Extract the [x, y] coordinate from the center of the cell holding the provided text.  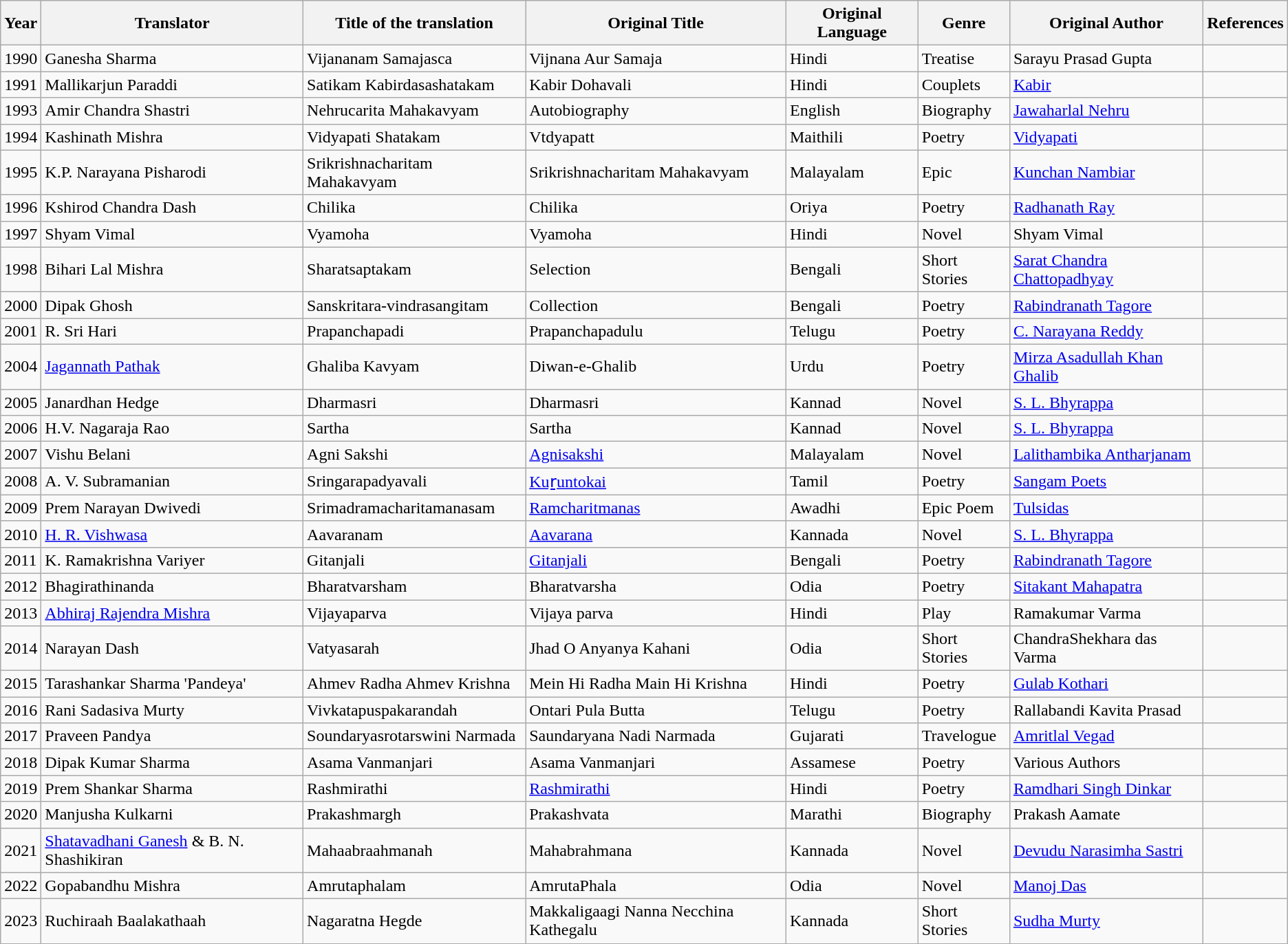
Genre [963, 23]
Vidyapati [1106, 137]
Original Author [1106, 23]
Vivkatapuspakarandah [414, 710]
Vtdyapatt [656, 137]
Sanskritara-vindrasangitam [414, 305]
Original Language [852, 23]
AmrutaPhala [656, 886]
Ontari Pula Butta [656, 710]
Prem Shankar Sharma [172, 789]
Ramcharitmanas [656, 508]
Tarashankar Sharma 'Pandeya' [172, 684]
Assamese [852, 762]
Tulsidas [1106, 508]
2019 [21, 789]
Makkaligaagi Nanna Necchina Kathegalu [656, 921]
Vijayaparva [414, 613]
2009 [21, 508]
Kabir Dohavali [656, 85]
Play [963, 613]
H.V. Nagaraja Rao [172, 429]
Jawaharlal Nehru [1106, 111]
2010 [21, 534]
Couplets [963, 85]
Treatise [963, 58]
Kabir [1106, 85]
Collection [656, 305]
Travelogue [963, 736]
1991 [21, 85]
Praveen Pandya [172, 736]
2018 [21, 762]
Epic Poem [963, 508]
2004 [21, 366]
2015 [21, 684]
Rallabandi Kavita Prasad [1106, 710]
Satikam Kabirdasashatakam [414, 85]
1995 [21, 172]
1993 [21, 111]
Vijaya parva [656, 613]
Mallikarjun Paraddi [172, 85]
Various Authors [1106, 762]
ChandraShekhara das Varma [1106, 648]
2022 [21, 886]
2012 [21, 586]
2014 [21, 648]
1998 [21, 270]
Rani Sadasiva Murty [172, 710]
Marathi [852, 815]
Vatyasarah [414, 648]
2020 [21, 815]
Bharatvarsham [414, 586]
Dipak Kumar Sharma [172, 762]
1990 [21, 58]
Ramdhari Singh Dinkar [1106, 789]
Janardhan Hedge [172, 403]
2013 [21, 613]
K.P. Narayana Pisharodi [172, 172]
Prakashmargh [414, 815]
Prapanchapadulu [656, 331]
Prapanchapadi [414, 331]
Bihari Lal Mishra [172, 270]
Gujarati [852, 736]
Year [21, 23]
Sitakant Mahapatra [1106, 586]
Ghaliba Kavyam [414, 366]
Mahabrahmana [656, 850]
Gulab Kothari [1106, 684]
Vijananam Samajasca [414, 58]
Agni Sakshi [414, 455]
1997 [21, 234]
Manjusha Kulkarni [172, 815]
2021 [21, 850]
2016 [21, 710]
Aavaranam [414, 534]
Sarayu Prasad Gupta [1106, 58]
Ramakumar Varma [1106, 613]
Epic [963, 172]
Soundaryasrotarswini Narmada [414, 736]
Abhiraj Rajendra Mishra [172, 613]
C. Narayana Reddy [1106, 331]
Bhagirathinanda [172, 586]
A. V. Subramanian [172, 482]
Sarat Chandra Chattopadhyay [1106, 270]
Amir Chandra Shastri [172, 111]
2006 [21, 429]
English [852, 111]
Prem Narayan Dwivedi [172, 508]
References [1245, 23]
Sangam Poets [1106, 482]
Jhad O Anyanya Kahani [656, 648]
Ganesha Sharma [172, 58]
Vishu Belani [172, 455]
Sharatsaptakam [414, 270]
Devudu Narasimha Sastri [1106, 850]
1996 [21, 208]
Awadhi [852, 508]
Aavarana [656, 534]
2007 [21, 455]
Vijnana Aur Samaja [656, 58]
Amritlal Vegad [1106, 736]
Amrutaphalam [414, 886]
Maithili [852, 137]
Translator [172, 23]
Kunchan Nambiar [1106, 172]
Radhanath Ray [1106, 208]
Autobiography [656, 111]
Agnisakshi [656, 455]
Title of the translation [414, 23]
Jagannath Pathak [172, 366]
Tamil [852, 482]
Urdu [852, 366]
2011 [21, 560]
2001 [21, 331]
2000 [21, 305]
Sudha Murty [1106, 921]
Saundaryana Nadi Narmada [656, 736]
Dipak Ghosh [172, 305]
Mein Hi Radha Main Hi Krishna [656, 684]
Kashinath Mishra [172, 137]
Srimadramacharitamanasam [414, 508]
Nagaratna Hegde [414, 921]
2005 [21, 403]
Original Title [656, 23]
Diwan-e-Ghalib [656, 366]
Kuṟuntokai [656, 482]
H. R. Vishwasa [172, 534]
Mirza Asadullah Khan Ghalib [1106, 366]
K. Ramakrishna Variyer [172, 560]
Ruchiraah Baalakathaah [172, 921]
Selection [656, 270]
Ahmev Radha Ahmev Krishna [414, 684]
Lalithambika Antharjanam [1106, 455]
Shatavadhani Ganesh & B. N. Shashikiran [172, 850]
Prakash Aamate [1106, 815]
Narayan Dash [172, 648]
Gopabandhu Mishra [172, 886]
Nehrucarita Mahakavyam [414, 111]
Vidyapati Shatakam [414, 137]
Sringarapadyavali [414, 482]
2017 [21, 736]
1994 [21, 137]
Kshirod Chandra Dash [172, 208]
R. Sri Hari [172, 331]
2008 [21, 482]
Bharatvarsha [656, 586]
Oriya [852, 208]
2023 [21, 921]
Mahaabraahmanah [414, 850]
Manoj Das [1106, 886]
Prakashvata [656, 815]
